For the text-containing cell, return its midpoint in [X, Y] coordinate format. 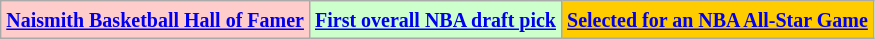
Naismith Basketball Hall of Famer [156, 20]
Selected for an NBA All-Star Game [718, 20]
First overall NBA draft pick [435, 20]
